Locate the cell with the specified text and output its [x, y] center coordinate. 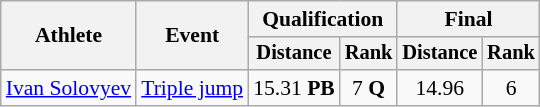
Triple jump [192, 88]
Event [192, 36]
7 Q [369, 88]
14.96 [440, 88]
Final [468, 19]
Ivan Solovyev [68, 88]
6 [511, 88]
Qualification [322, 19]
Athlete [68, 36]
15.31 PB [294, 88]
